Search for the cell housing the specified text and yield its (X, Y) center coordinate. 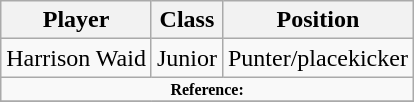
Harrison Waid (76, 58)
Junior (186, 58)
Position (318, 20)
Reference: (208, 89)
Player (76, 20)
Class (186, 20)
Punter/placekicker (318, 58)
